Extract the (X, Y) coordinate from the center of the cell holding the provided text.  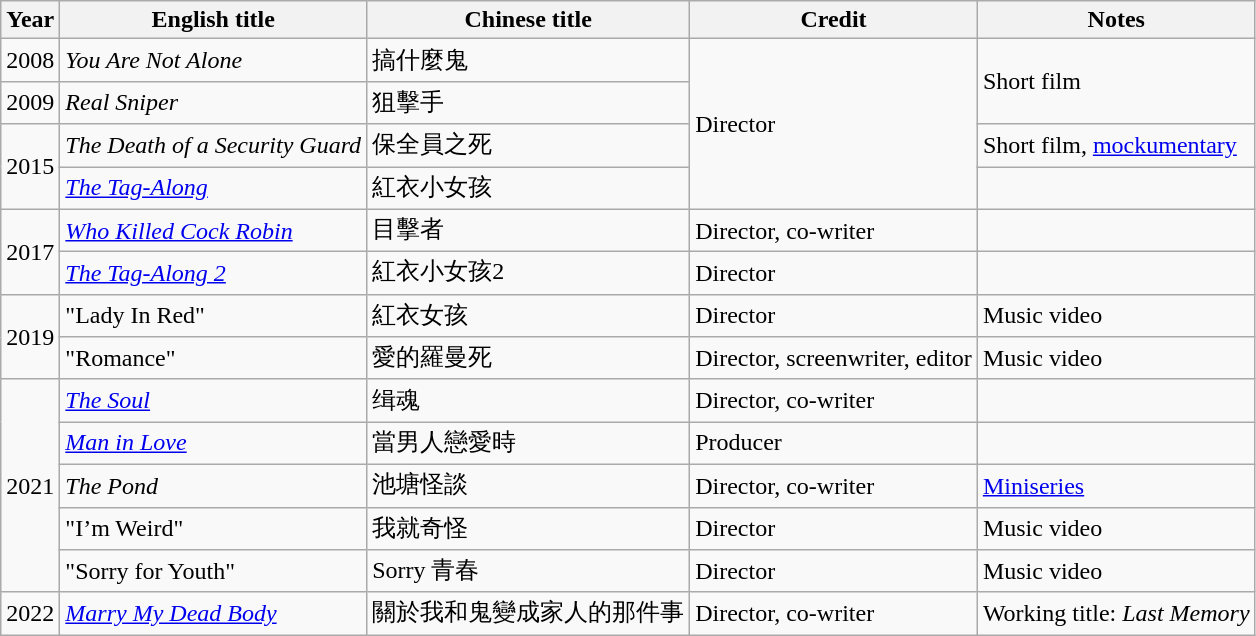
"Lady In Red" (214, 316)
2009 (30, 102)
Short film, mockumentary (1116, 146)
搞什麼鬼 (528, 60)
Who Killed Cock Robin (214, 230)
You Are Not Alone (214, 60)
愛的羅曼死 (528, 358)
2008 (30, 60)
The Tag-Along (214, 188)
The Pond (214, 486)
Credit (834, 20)
Director, screenwriter, editor (834, 358)
"I’m Weird" (214, 528)
紅衣小女孩 (528, 188)
我就奇怪 (528, 528)
"Sorry for Youth" (214, 572)
English title (214, 20)
Marry My Dead Body (214, 614)
目擊者 (528, 230)
保全員之死 (528, 146)
池塘怪談 (528, 486)
Notes (1116, 20)
Chinese title (528, 20)
Real Sniper (214, 102)
Sorry 青春 (528, 572)
Producer (834, 444)
缉魂 (528, 400)
紅衣女孩 (528, 316)
Miniseries (1116, 486)
The Tag-Along 2 (214, 274)
紅衣小女孩2 (528, 274)
Working title: Last Memory (1116, 614)
2017 (30, 252)
2021 (30, 486)
Year (30, 20)
Short film (1116, 82)
關於我和鬼變成家人的那件事 (528, 614)
2015 (30, 166)
狙擊手 (528, 102)
當男人戀愛時 (528, 444)
2019 (30, 336)
2022 (30, 614)
The Death of a Security Guard (214, 146)
"Romance" (214, 358)
The Soul (214, 400)
Man in Love (214, 444)
